Find where the given text appears and provide that cell's center as (x, y) coordinate. 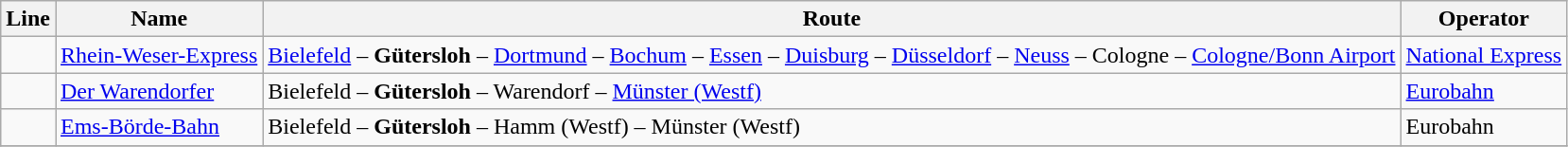
Bielefeld – Gütersloh – Warendorf – Münster (Westf) (832, 91)
National Express (1484, 55)
Der Warendorfer (159, 91)
Line (28, 19)
Rhein-Weser-Express (159, 55)
Ems-Börde-Bahn (159, 127)
Bielefeld – Gütersloh – Dortmund – Bochum – Essen – Duisburg – Düsseldorf – Neuss – Cologne – Cologne/Bonn Airport (832, 55)
Operator (1484, 19)
Bielefeld – Gütersloh – Hamm (Westf) – Münster (Westf) (832, 127)
Route (832, 19)
Name (159, 19)
